From the cell containing the given text, extract its center point as (X, Y) coordinate. 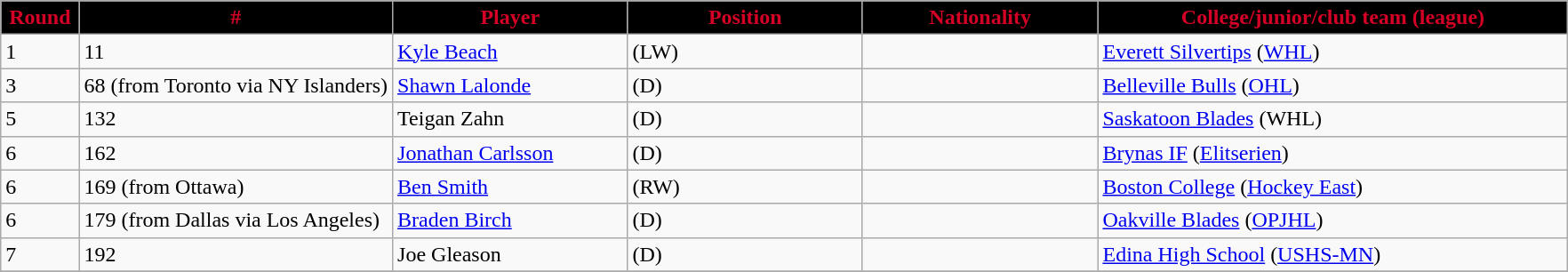
Joe Gleason (510, 254)
(LW) (745, 52)
Player (510, 18)
Saskatoon Blades (WHL) (1333, 119)
Position (745, 18)
Jonathan Carlsson (510, 153)
Oakville Blades (OPJHL) (1333, 220)
Edina High School (USHS-MN) (1333, 254)
# (236, 18)
192 (236, 254)
Braden Birch (510, 220)
Everett Silvertips (WHL) (1333, 52)
Shawn Lalonde (510, 85)
162 (236, 153)
132 (236, 119)
11 (236, 52)
3 (40, 85)
7 (40, 254)
Belleville Bulls (OHL) (1333, 85)
179 (from Dallas via Los Angeles) (236, 220)
5 (40, 119)
(RW) (745, 187)
Round (40, 18)
Brynas IF (Elitserien) (1333, 153)
68 (from Toronto via NY Islanders) (236, 85)
College/junior/club team (league) (1333, 18)
Boston College (Hockey East) (1333, 187)
Nationality (980, 18)
Kyle Beach (510, 52)
Ben Smith (510, 187)
Teigan Zahn (510, 119)
1 (40, 52)
169 (from Ottawa) (236, 187)
